Find where the given text appears and provide that cell's center as (X, Y) coordinate. 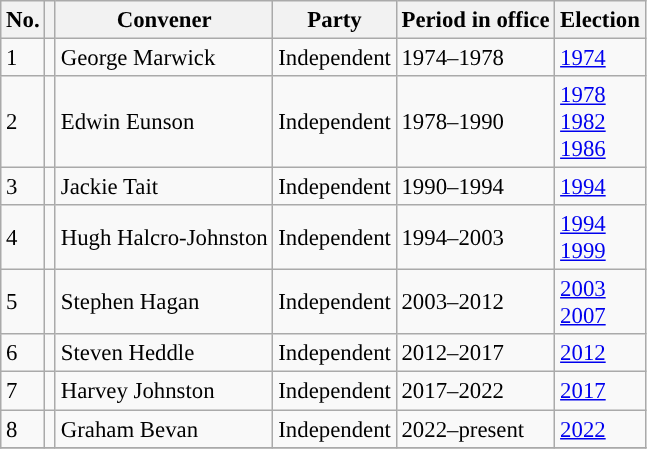
4 (23, 238)
Edwin Eunson (164, 122)
1990–1994 (476, 187)
7 (23, 391)
George Marwick (164, 58)
Graham Bevan (164, 429)
2 (23, 122)
1978 1982 1986 (600, 122)
Election (600, 20)
2012–2017 (476, 353)
1 (23, 58)
1978–1990 (476, 122)
2022 (600, 429)
Convener (164, 20)
Harvey Johnston (164, 391)
1974–1978 (476, 58)
Party (334, 20)
2003 2007 (600, 302)
1994–2003 (476, 238)
2003–2012 (476, 302)
Steven Heddle (164, 353)
2017–2022 (476, 391)
1994 (600, 187)
Period in office (476, 20)
8 (23, 429)
2017 (600, 391)
No. (23, 20)
5 (23, 302)
1994 1999 (600, 238)
Stephen Hagan (164, 302)
1974 (600, 58)
2012 (600, 353)
2022–present (476, 429)
Hugh Halcro-Johnston (164, 238)
Jackie Tait (164, 187)
6 (23, 353)
3 (23, 187)
